Identify which cell holds the provided text, then report its [x, y] central coordinate. 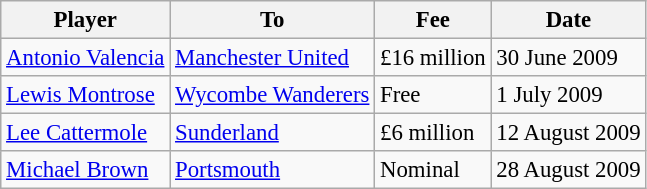
Sunderland [272, 133]
28 August 2009 [568, 170]
Nominal [433, 170]
Portsmouth [272, 170]
Lee Cattermole [86, 133]
Player [86, 20]
£16 million [433, 58]
12 August 2009 [568, 133]
Antonio Valencia [86, 58]
1 July 2009 [568, 95]
Lewis Montrose [86, 95]
Fee [433, 20]
Date [568, 20]
30 June 2009 [568, 58]
£6 million [433, 133]
To [272, 20]
Free [433, 95]
Wycombe Wanderers [272, 95]
Manchester United [272, 58]
Michael Brown [86, 170]
